Find where the given text appears and provide that cell's center as [x, y] coordinate. 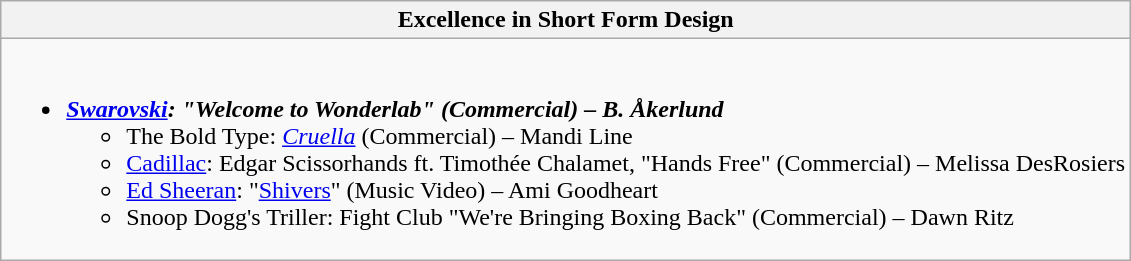
Excellence in Short Form Design [566, 20]
